Pinpoint the cell where the given text exists, returning its [X, Y] midpoint coordinate. 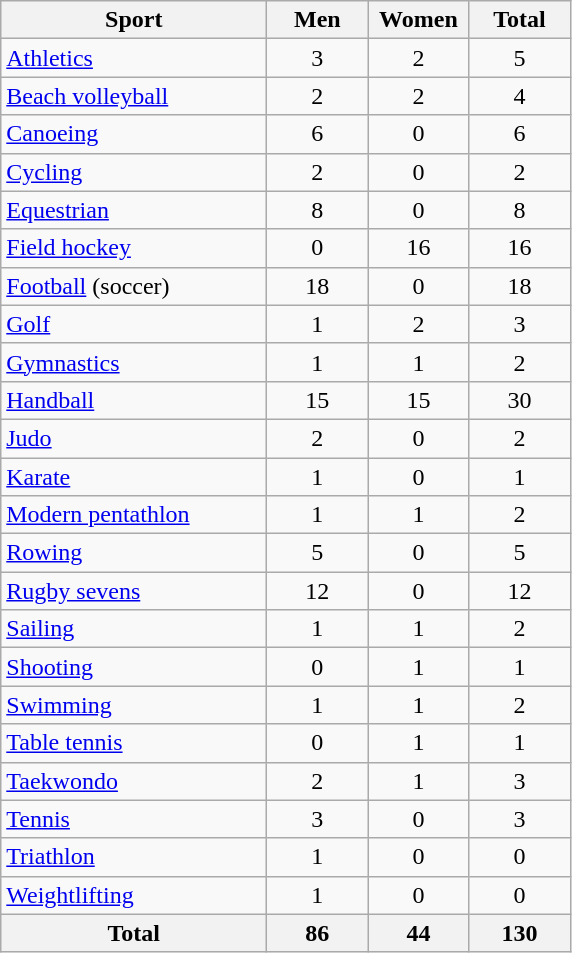
Judo [134, 438]
Cycling [134, 172]
Beach volleyball [134, 96]
44 [418, 933]
Football (soccer) [134, 286]
Weightlifting [134, 895]
Women [418, 20]
Taekwondo [134, 781]
Field hockey [134, 248]
Rugby sevens [134, 591]
Triathlon [134, 857]
Sport [134, 20]
Karate [134, 477]
Sailing [134, 629]
Tennis [134, 819]
Golf [134, 324]
Men [318, 20]
Canoeing [134, 134]
Modern pentathlon [134, 515]
4 [520, 96]
Swimming [134, 705]
Rowing [134, 553]
Gymnastics [134, 362]
Handball [134, 400]
30 [520, 400]
Equestrian [134, 210]
86 [318, 933]
Table tennis [134, 743]
130 [520, 933]
Shooting [134, 667]
Athletics [134, 58]
